Identify which cell holds the provided text, then report its [X, Y] central coordinate. 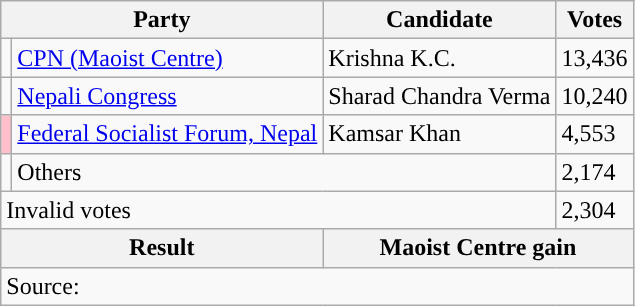
4,553 [594, 134]
Federal Socialist Forum, Nepal [168, 134]
2,304 [594, 210]
Maoist Centre gain [478, 248]
10,240 [594, 96]
Nepali Congress [168, 96]
Kamsar Khan [440, 134]
Votes [594, 20]
Invalid votes [278, 210]
Source: [317, 286]
Party [162, 20]
Krishna K.C. [440, 58]
2,174 [594, 172]
Candidate [440, 20]
Result [162, 248]
Others [284, 172]
CPN (Maoist Centre) [168, 58]
13,436 [594, 58]
Sharad Chandra Verma [440, 96]
